Extract the [x, y] coordinate from the center of the cell holding the provided text.  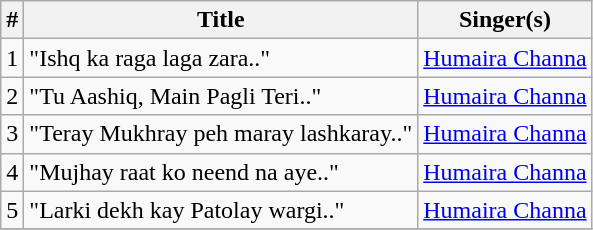
"Larki dekh kay Patolay wargi.." [221, 210]
3 [12, 134]
"Ishq ka raga laga zara.." [221, 58]
Singer(s) [505, 20]
"Tu Aashiq, Main Pagli Teri.." [221, 96]
2 [12, 96]
5 [12, 210]
"Mujhay raat ko neend na aye.." [221, 172]
"Teray Mukhray peh maray lashkaray.." [221, 134]
Title [221, 20]
# [12, 20]
1 [12, 58]
4 [12, 172]
